Locate the cell with the specified text and output its [X, Y] center coordinate. 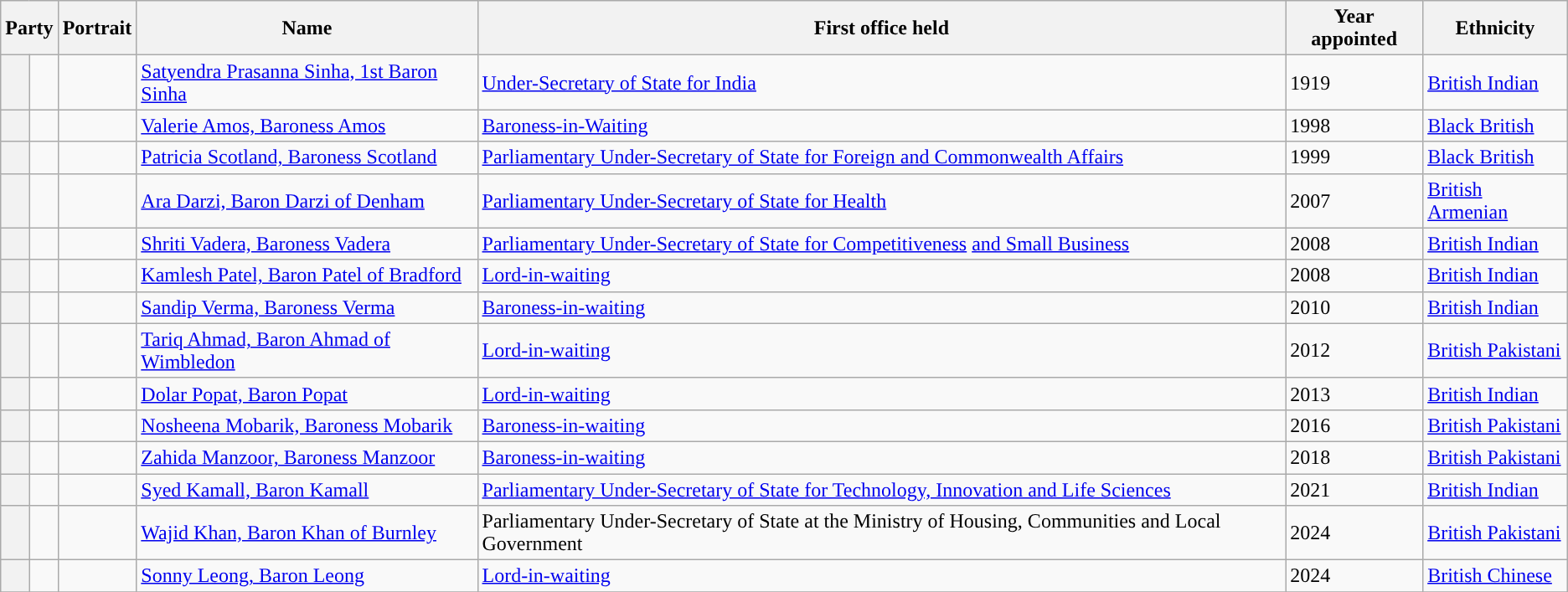
Sandip Verma, Baroness Verma [307, 307]
2016 [1354, 425]
Valerie Amos, Baroness Amos [307, 126]
Dolar Popat, Baron Popat [307, 394]
2007 [1354, 201]
Parliamentary Under-Secretary of State for Foreign and Commonwealth Affairs [881, 157]
Satyendra Prasanna Sinha, 1st Baron Sinha [307, 82]
Wajid Khan, Baron Khan of Burnley [307, 533]
1998 [1354, 126]
Ethnicity [1496, 28]
Nosheena Mobarik, Baroness Mobarik [307, 425]
Parliamentary Under-Secretary of State for Technology, Innovation and Life Sciences [881, 490]
Ara Darzi, Baron Darzi of Denham [307, 201]
Name [307, 28]
Shriti Vadera, Baroness Vadera [307, 244]
Parliamentary Under-Secretary of State for Competitiveness and Small Business [881, 244]
First office held [881, 28]
Sonny Leong, Baron Leong [307, 576]
Under-Secretary of State for India [881, 82]
Party [29, 28]
Baroness-in-Waiting [881, 126]
2010 [1354, 307]
Syed Kamall, Baron Kamall [307, 490]
2021 [1354, 490]
2018 [1354, 457]
Zahida Manzoor, Baroness Manzoor [307, 457]
Kamlesh Patel, Baron Patel of Bradford [307, 275]
2012 [1354, 350]
British Armenian [1496, 201]
2013 [1354, 394]
1999 [1354, 157]
Tariq Ahmad, Baron Ahmad of Wimbledon [307, 350]
Parliamentary Under-Secretary of State at the Ministry of Housing, Communities and Local Government [881, 533]
British Chinese [1496, 576]
1919 [1354, 82]
Parliamentary Under-Secretary of State for Health [881, 201]
Patricia Scotland, Baroness Scotland [307, 157]
Year appointed [1354, 28]
Portrait [97, 28]
